Find where the given text appears and provide that cell's center as [x, y] coordinate. 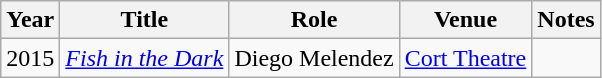
Year [30, 20]
Fish in the Dark [144, 58]
Diego Melendez [314, 58]
Cort Theatre [466, 58]
Role [314, 20]
Notes [566, 20]
Title [144, 20]
2015 [30, 58]
Venue [466, 20]
